Pinpoint the cell where the given text exists, returning its (x, y) midpoint coordinate. 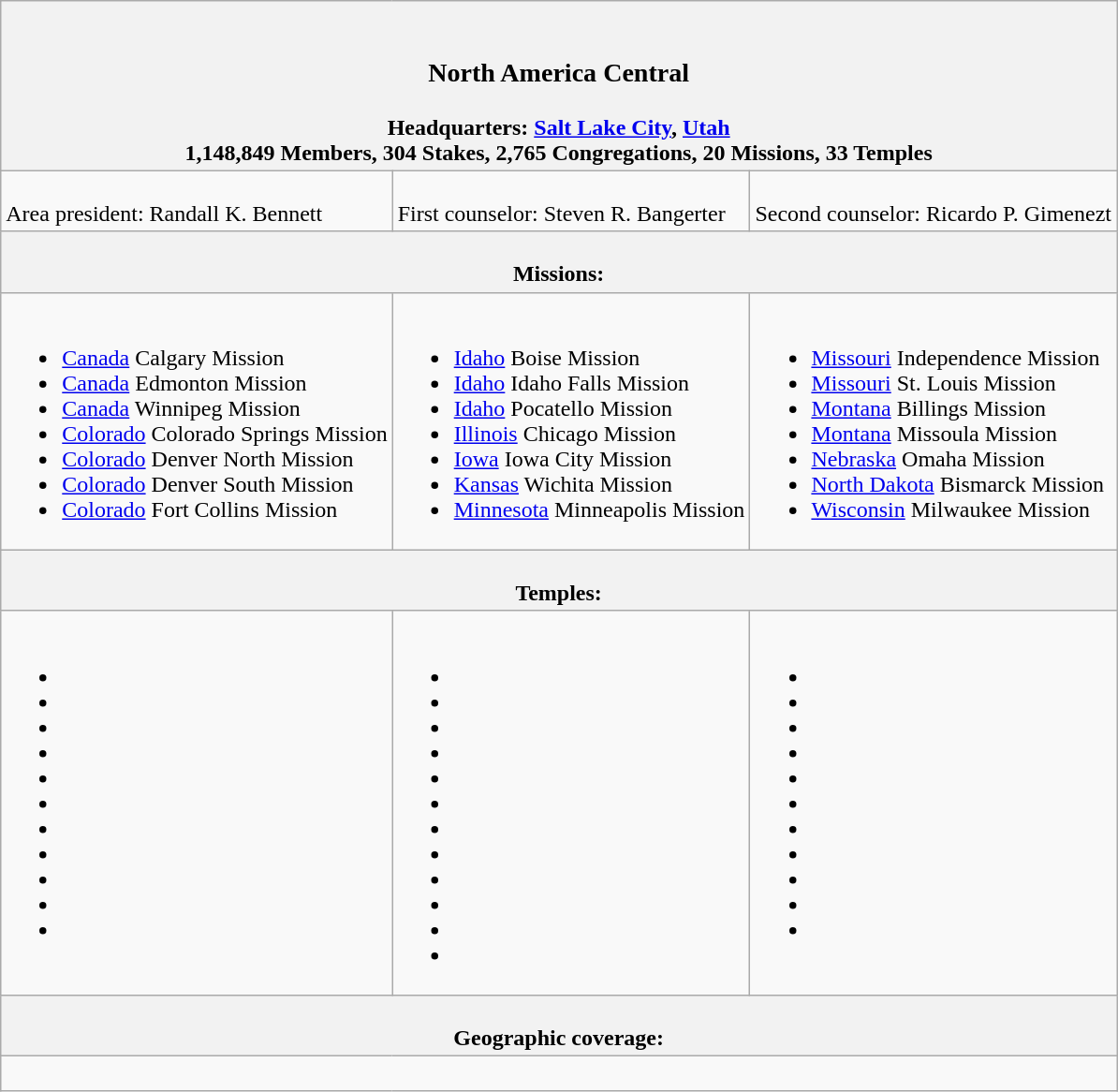
Area president: Randall K. Bennett (197, 200)
Missions: (559, 262)
Temples: (559, 581)
Second counselor: Ricardo P. Gimenezt (934, 200)
North America CentralHeadquarters: Salt Lake City, Utah1,148,849 Members, 304 Stakes, 2,765 Congregations, 20 Missions, 33 Temples (559, 86)
Geographic coverage: (559, 1025)
First counselor: Steven R. Bangerter (571, 200)
